Search for the cell housing the specified text and yield its (X, Y) center coordinate. 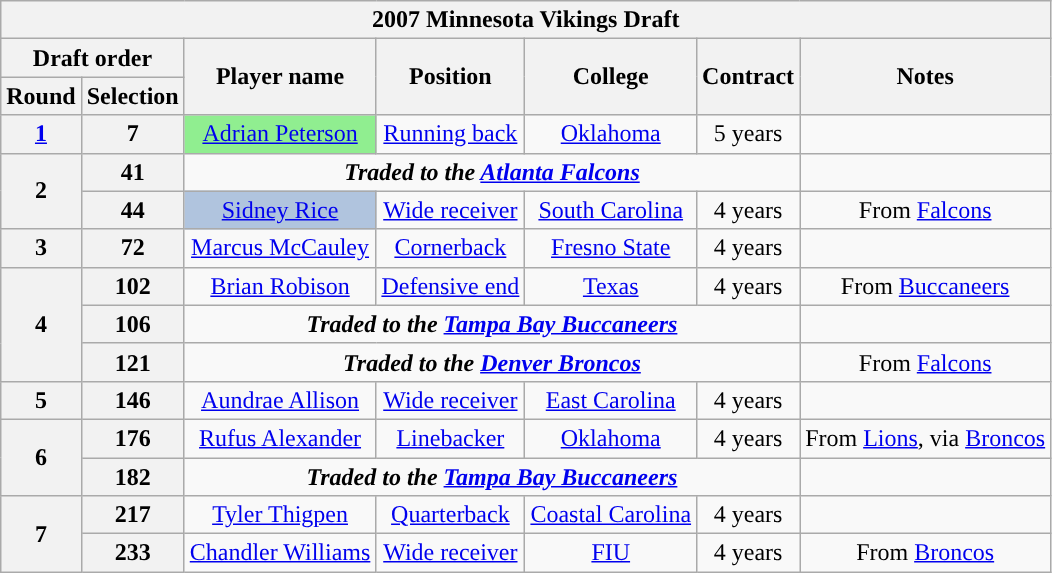
2007 Minnesota Vikings Draft (526, 20)
Brian Robison (280, 286)
South Carolina (611, 210)
Aundrae Allison (280, 400)
Adrian Peterson (280, 134)
182 (132, 477)
Selection (132, 96)
5 (41, 400)
Defensive end (450, 286)
1 (41, 134)
102 (132, 286)
Contract (748, 77)
Notes (926, 77)
217 (132, 515)
Marcus McCauley (280, 248)
East Carolina (611, 400)
From Lions, via Broncos (926, 438)
Round (41, 96)
176 (132, 438)
121 (132, 362)
Linebacker (450, 438)
Sidney Rice (280, 210)
Fresno State (611, 248)
Draft order (92, 58)
FIU (611, 553)
Traded to the Atlanta Falcons (492, 172)
5 years (748, 134)
146 (132, 400)
Position (450, 77)
44 (132, 210)
Coastal Carolina (611, 515)
Tyler Thigpen (280, 515)
2 (41, 191)
College (611, 77)
Quarterback (450, 515)
72 (132, 248)
From Broncos (926, 553)
Rufus Alexander (280, 438)
106 (132, 324)
Player name (280, 77)
Texas (611, 286)
From Buccaneers (926, 286)
4 (41, 324)
233 (132, 553)
Running back (450, 134)
Chandler Williams (280, 553)
Traded to the Denver Broncos (492, 362)
Cornerback (450, 248)
3 (41, 248)
41 (132, 172)
6 (41, 457)
